Find where the given text appears and provide that cell's center as [X, Y] coordinate. 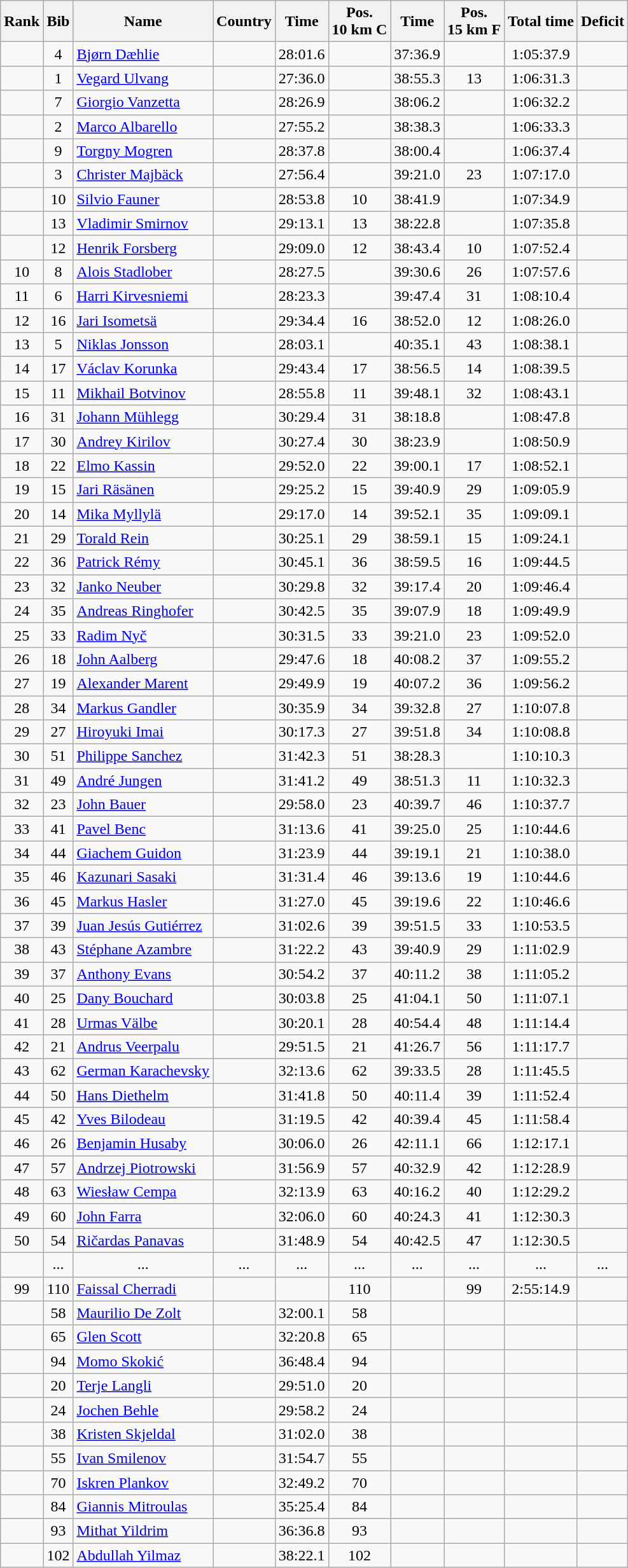
32:00.1 [302, 1313]
1:11:45.5 [541, 1071]
28:03.1 [302, 345]
Ivan Smilenov [143, 1458]
Giannis Mitroulas [143, 1507]
40:08.2 [417, 659]
John Farra [143, 1216]
39:33.5 [417, 1071]
29:51.0 [302, 1385]
Abdullah Yilmaz [143, 1555]
Silvio Fauner [143, 199]
30:17.3 [302, 732]
31:31.4 [302, 877]
1:05:37.9 [541, 54]
31:41.8 [302, 1095]
1:10:08.8 [541, 732]
1:09:56.2 [541, 683]
40:39.4 [417, 1120]
66 [475, 1144]
Anthony Evans [143, 974]
1:09:09.1 [541, 514]
28:26.9 [302, 102]
Mika Myllylä [143, 514]
41:26.7 [417, 1046]
1:12:30.5 [541, 1240]
32:20.8 [302, 1337]
1:08:38.1 [541, 345]
30:31.5 [302, 635]
André Jungen [143, 781]
Benjamin Husaby [143, 1144]
42:11.1 [417, 1144]
John Bauer [143, 805]
Deficit [602, 22]
29:25.2 [302, 490]
1:09:44.5 [541, 562]
1:11:05.2 [541, 974]
Radim Nyč [143, 635]
36:48.4 [302, 1361]
38:22.1 [302, 1555]
Name [143, 22]
40:07.2 [417, 683]
1:11:17.7 [541, 1046]
27:56.4 [302, 175]
38:59.1 [417, 538]
Vladimir Smirnov [143, 223]
28:27.5 [302, 272]
1:10:46.6 [541, 901]
1:08:10.4 [541, 296]
39:51.5 [417, 926]
Alexander Marent [143, 683]
38:28.3 [417, 756]
38:51.3 [417, 781]
29:49.9 [302, 683]
Andrus Veerpalu [143, 1046]
1:08:47.8 [541, 417]
39:19.1 [417, 853]
1:09:46.4 [541, 586]
Hans Diethelm [143, 1095]
31:41.2 [302, 781]
30:20.1 [302, 1022]
28:55.8 [302, 393]
Jari Räsänen [143, 490]
Faissal Cherradi [143, 1289]
Torald Rein [143, 538]
Jochen Behle [143, 1410]
Andreas Ringhofer [143, 611]
1:10:32.3 [541, 781]
38:55.3 [417, 78]
39:48.1 [417, 393]
German Karachevsky [143, 1071]
32:13.6 [302, 1071]
Pavel Benc [143, 829]
29:34.4 [302, 320]
Iskren Plankov [143, 1483]
1:10:37.7 [541, 805]
1:11:07.1 [541, 998]
29:58.2 [302, 1410]
32:13.9 [302, 1192]
38:56.5 [417, 369]
Marco Albarello [143, 127]
Country [244, 22]
38:00.4 [417, 151]
7 [59, 102]
38:18.8 [417, 417]
Jari Isometsä [143, 320]
1:10:07.8 [541, 708]
1:06:31.3 [541, 78]
30:03.8 [302, 998]
30:27.4 [302, 441]
41:04.1 [417, 998]
30:45.1 [302, 562]
35:25.4 [302, 1507]
Markus Hasler [143, 901]
Pos.15 km F [475, 22]
38:52.0 [417, 320]
1:07:52.4 [541, 247]
1:10:53.5 [541, 926]
1:08:39.5 [541, 369]
40:11.4 [417, 1095]
32:49.2 [302, 1483]
Momo Skokić [143, 1361]
31:02.0 [302, 1434]
Mithat Yildrim [143, 1531]
40:32.9 [417, 1168]
8 [59, 272]
30:42.5 [302, 611]
1:10:10.3 [541, 756]
29:17.0 [302, 514]
39:19.6 [417, 901]
2 [59, 127]
28:01.6 [302, 54]
Elmo Kassin [143, 466]
38:41.9 [417, 199]
39:51.8 [417, 732]
Andrzej Piotrowski [143, 1168]
1:12:17.1 [541, 1144]
31:02.6 [302, 926]
1:12:29.2 [541, 1192]
1:11:52.4 [541, 1095]
1:12:28.9 [541, 1168]
1:09:49.9 [541, 611]
36:36.8 [302, 1531]
1:07:57.6 [541, 272]
Giorgio Vanzetta [143, 102]
31:19.5 [302, 1120]
30:54.2 [302, 974]
1:09:55.2 [541, 659]
27:36.0 [302, 78]
Bjørn Dæhlie [143, 54]
30:29.4 [302, 417]
Patrick Rémy [143, 562]
Johann Mühlegg [143, 417]
Janko Neuber [143, 586]
28:23.3 [302, 296]
1:10:38.0 [541, 853]
Philippe Sanchez [143, 756]
31:42.3 [302, 756]
32:06.0 [302, 1216]
30:06.0 [302, 1144]
Markus Gandler [143, 708]
39:13.6 [417, 877]
31:13.6 [302, 829]
27:55.2 [302, 127]
29:52.0 [302, 466]
1:11:14.4 [541, 1022]
Henrik Forsberg [143, 247]
31:54.7 [302, 1458]
Juan Jesús Gutiérrez [143, 926]
Alois Stadlober [143, 272]
38:59.5 [417, 562]
38:23.9 [417, 441]
29:58.0 [302, 805]
56 [475, 1046]
31:48.9 [302, 1240]
Mikhail Botvinov [143, 393]
Kazunari Sasaki [143, 877]
40:11.2 [417, 974]
30:35.9 [302, 708]
29:47.6 [302, 659]
29:13.1 [302, 223]
28:37.8 [302, 151]
40:54.4 [417, 1022]
40:35.1 [417, 345]
40:24.3 [417, 1216]
4 [59, 54]
31:56.9 [302, 1168]
31:23.9 [302, 853]
1:07:35.8 [541, 223]
1:07:34.9 [541, 199]
39:25.0 [417, 829]
5 [59, 345]
Ričardas Panavas [143, 1240]
40:39.7 [417, 805]
Urmas Välbe [143, 1022]
1:07:17.0 [541, 175]
1:08:52.1 [541, 466]
1:06:33.3 [541, 127]
1:09:24.1 [541, 538]
39:30.6 [417, 272]
Harri Kirvesniemi [143, 296]
Christer Majbäck [143, 175]
29:51.5 [302, 1046]
Stéphane Azambre [143, 950]
30:25.1 [302, 538]
28:53.8 [302, 199]
Andrey Kirilov [143, 441]
John Aalberg [143, 659]
Yves Bilodeau [143, 1120]
1:12:30.3 [541, 1216]
Terje Langli [143, 1385]
31:22.2 [302, 950]
Václav Korunka [143, 369]
1:09:52.0 [541, 635]
31:27.0 [302, 901]
39:32.8 [417, 708]
1:06:37.4 [541, 151]
30:29.8 [302, 586]
Dany Bouchard [143, 998]
Vegard Ulvang [143, 78]
Wiesław Cempa [143, 1192]
Bib [59, 22]
Glen Scott [143, 1337]
9 [59, 151]
38:06.2 [417, 102]
Torgny Mogren [143, 151]
1:11:02.9 [541, 950]
Rank [22, 22]
3 [59, 175]
29:43.4 [302, 369]
1:09:05.9 [541, 490]
38:22.8 [417, 223]
40:42.5 [417, 1240]
1 [59, 78]
Giachem Guidon [143, 853]
Niklas Jonsson [143, 345]
39:07.9 [417, 611]
6 [59, 296]
1:11:58.4 [541, 1120]
29:09.0 [302, 247]
1:08:43.1 [541, 393]
1:08:50.9 [541, 441]
40:16.2 [417, 1192]
Maurilio De Zolt [143, 1313]
39:52.1 [417, 514]
1:08:26.0 [541, 320]
39:00.1 [417, 466]
2:55:14.9 [541, 1289]
38:38.3 [417, 127]
38:43.4 [417, 247]
Hiroyuki Imai [143, 732]
37:36.9 [417, 54]
1:06:32.2 [541, 102]
39:17.4 [417, 586]
39:47.4 [417, 296]
Pos.10 km C [359, 22]
Kristen Skjeldal [143, 1434]
Total time [541, 22]
